Identify which cell holds the provided text, then report its [X, Y] central coordinate. 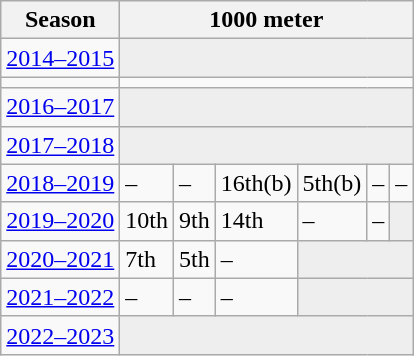
2021–2022 [60, 297]
5th [195, 259]
2018–2019 [60, 183]
2019–2020 [60, 221]
5th(b) [332, 183]
16th(b) [256, 183]
2016–2017 [60, 107]
2022–2023 [60, 335]
2020–2021 [60, 259]
7th [147, 259]
Season [60, 20]
2017–2018 [60, 145]
10th [147, 221]
9th [195, 221]
14th [256, 221]
1000 meter [266, 20]
2014–2015 [60, 58]
